Output the (x, y) coordinate of the center of the cell containing the given text.  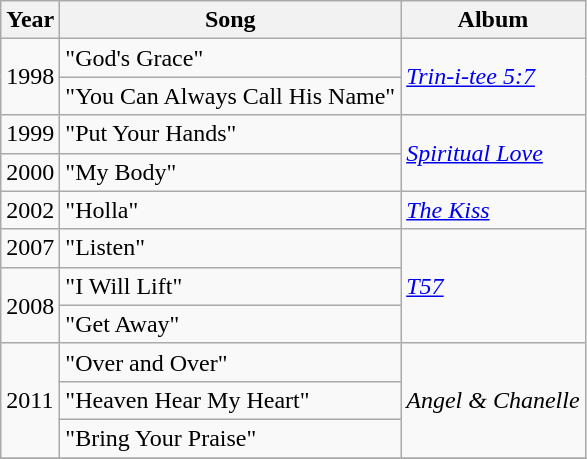
Angel & Chanelle (493, 400)
Song (230, 20)
2007 (30, 248)
1999 (30, 134)
"Get Away" (230, 324)
"God's Grace" (230, 58)
T57 (493, 286)
2008 (30, 305)
The Kiss (493, 210)
"Bring Your Praise" (230, 438)
"Holla" (230, 210)
Spiritual Love (493, 153)
"Put Your Hands" (230, 134)
2000 (30, 172)
"Over and Over" (230, 362)
"Heaven Hear My Heart" (230, 400)
"I Will Lift" (230, 286)
2011 (30, 400)
"My Body" (230, 172)
Trin-i-tee 5:7 (493, 77)
Album (493, 20)
"You Can Always Call His Name" (230, 96)
"Listen" (230, 248)
1998 (30, 77)
Year (30, 20)
2002 (30, 210)
